Extract the [x, y] coordinate from the center of the cell holding the provided text.  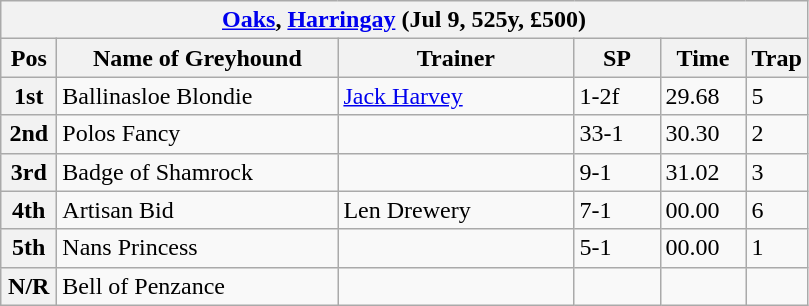
Time [703, 58]
N/R [29, 286]
Artisan Bid [198, 210]
1 [776, 248]
Badge of Shamrock [198, 172]
30.30 [703, 134]
Trainer [456, 58]
4th [29, 210]
Name of Greyhound [198, 58]
3 [776, 172]
Polos Fancy [198, 134]
5 [776, 96]
6 [776, 210]
Len Drewery [456, 210]
33-1 [617, 134]
SP [617, 58]
2nd [29, 134]
Oaks, Harringay (Jul 9, 525y, £500) [404, 20]
7-1 [617, 210]
1st [29, 96]
29.68 [703, 96]
5-1 [617, 248]
31.02 [703, 172]
9-1 [617, 172]
3rd [29, 172]
5th [29, 248]
Nans Princess [198, 248]
1-2f [617, 96]
Pos [29, 58]
Ballinasloe Blondie [198, 96]
2 [776, 134]
Jack Harvey [456, 96]
Trap [776, 58]
Bell of Penzance [198, 286]
